Output the [x, y] coordinate of the center of the cell containing the given text.  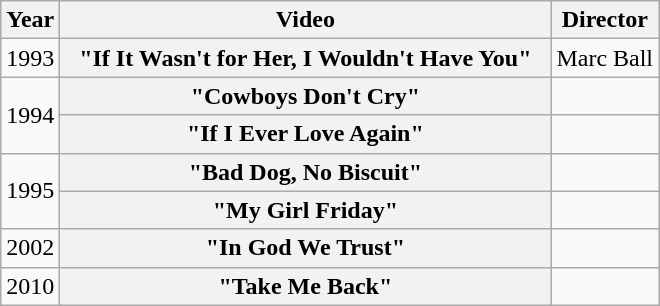
"Take Me Back" [306, 286]
"If I Ever Love Again" [306, 134]
"Cowboys Don't Cry" [306, 96]
2010 [30, 286]
Marc Ball [605, 58]
Director [605, 20]
"In God We Trust" [306, 248]
1995 [30, 191]
1993 [30, 58]
"If It Wasn't for Her, I Wouldn't Have You" [306, 58]
1994 [30, 115]
2002 [30, 248]
"Bad Dog, No Biscuit" [306, 172]
Video [306, 20]
"My Girl Friday" [306, 210]
Year [30, 20]
